For the text-containing cell, return its midpoint in [x, y] coordinate format. 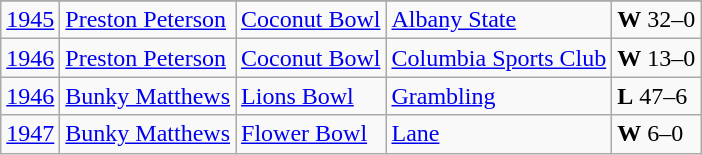
Lane [499, 134]
W 6–0 [656, 134]
Albany State [499, 20]
Flower Bowl [311, 134]
Lions Bowl [311, 96]
1947 [30, 134]
Columbia Sports Club [499, 58]
W 32–0 [656, 20]
L 47–6 [656, 96]
Grambling [499, 96]
W 13–0 [656, 58]
1945 [30, 20]
